Return the (X, Y) coordinate for the center point of the cell that contains the specified text.  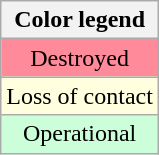
Operational (80, 134)
Loss of contact (80, 96)
Color legend (80, 20)
Destroyed (80, 58)
